Extract the (X, Y) coordinate from the center of the cell holding the provided text.  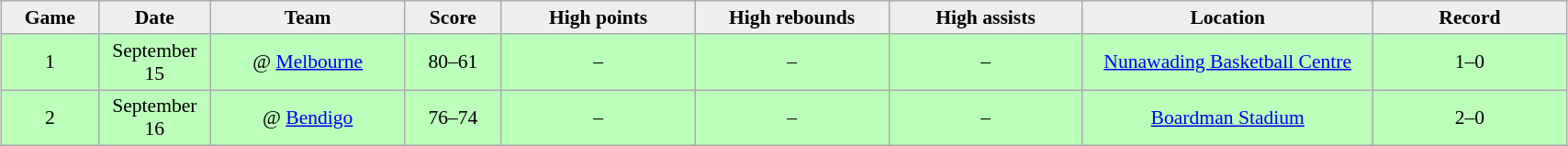
Score (454, 17)
@ Melbourne (308, 62)
2 (50, 118)
September 15 (154, 62)
Nunawading Basketball Centre (1227, 62)
High points (599, 17)
@ Bendigo (308, 118)
September 16 (154, 118)
Boardman Stadium (1227, 118)
High rebounds (791, 17)
1 (50, 62)
Team (308, 17)
2–0 (1469, 118)
Record (1469, 17)
Date (154, 17)
Game (50, 17)
Location (1227, 17)
76–74 (454, 118)
1–0 (1469, 62)
80–61 (454, 62)
High assists (986, 17)
